Scan for the cell matching the given text and deliver its (X, Y) coordinate at center. 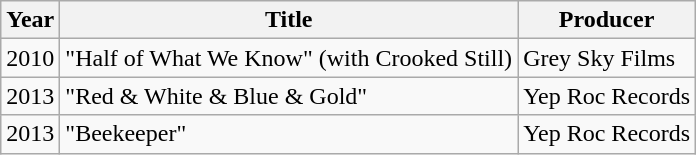
"Red & White & Blue & Gold" (289, 96)
Title (289, 20)
"Half of What We Know" (with Crooked Still) (289, 58)
Grey Sky Films (607, 58)
Year (30, 20)
"Beekeeper" (289, 134)
Producer (607, 20)
2010 (30, 58)
